Find where the given text appears and provide that cell's center as [X, Y] coordinate. 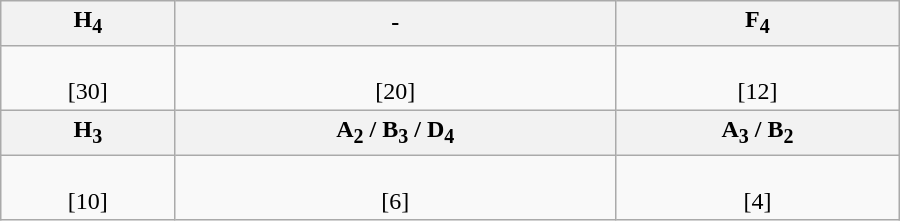
[20] [396, 78]
- [396, 23]
[12] [758, 78]
H3 [88, 132]
[6] [396, 186]
[10] [88, 186]
A2 / B3 / D4 [396, 132]
H4 [88, 23]
F4 [758, 23]
A3 / B2 [758, 132]
[30] [88, 78]
[4] [758, 186]
